Search for the cell housing the specified text and yield its [X, Y] center coordinate. 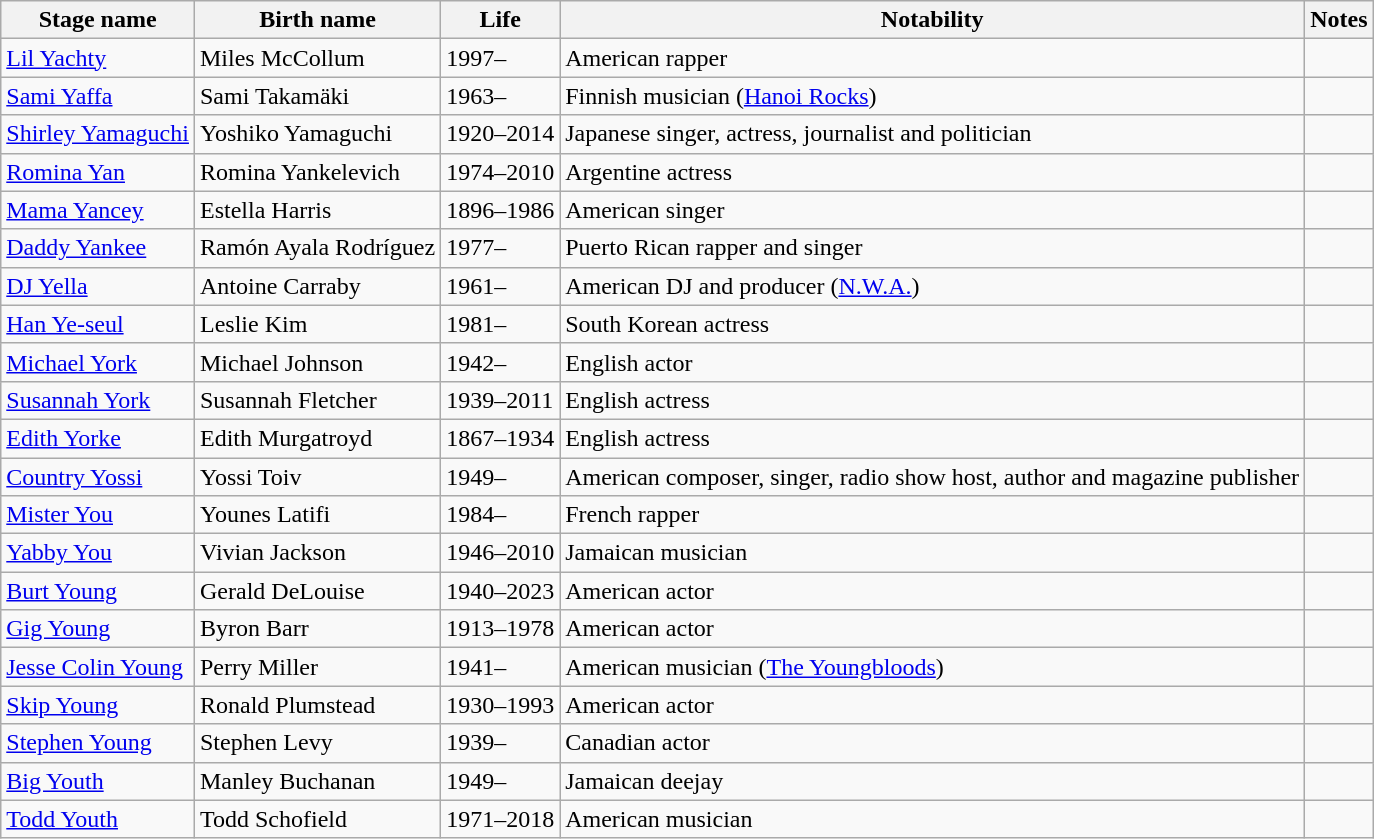
Notes [1339, 20]
Birth name [317, 20]
Susannah Fletcher [317, 400]
Stephen Young [98, 743]
1981– [500, 324]
English actor [932, 362]
Leslie Kim [317, 324]
1984– [500, 515]
Mama Yancey [98, 210]
Younes Latifi [317, 515]
Yossi Toiv [317, 477]
Life [500, 20]
American musician [932, 819]
Country Yossi [98, 477]
1896–1986 [500, 210]
Todd Schofield [317, 819]
1930–1993 [500, 705]
Perry Miller [317, 667]
Finnish musician (Hanoi Rocks) [932, 96]
1942– [500, 362]
Big Youth [98, 781]
Susannah York [98, 400]
Miles McCollum [317, 58]
1997– [500, 58]
1977– [500, 248]
Stage name [98, 20]
Antoine Carraby [317, 286]
Japanese singer, actress, journalist and politician [932, 134]
Jamaican deejay [932, 781]
1920–2014 [500, 134]
Yabby You [98, 553]
American singer [932, 210]
Vivian Jackson [317, 553]
1971–2018 [500, 819]
Gerald DeLouise [317, 591]
Daddy Yankee [98, 248]
Skip Young [98, 705]
American musician (The Youngbloods) [932, 667]
Lil Yachty [98, 58]
American composer, singer, radio show host, author and magazine publisher [932, 477]
Han Ye-seul [98, 324]
Romina Yan [98, 172]
Ronald Plumstead [317, 705]
Mister You [98, 515]
American rapper [932, 58]
Yoshiko Yamaguchi [317, 134]
Romina Yankelevich [317, 172]
Edith Yorke [98, 438]
Byron Barr [317, 629]
Gig Young [98, 629]
Stephen Levy [317, 743]
1939–2011 [500, 400]
Argentine actress [932, 172]
Manley Buchanan [317, 781]
South Korean actress [932, 324]
Ramón Ayala Rodríguez [317, 248]
Puerto Rican rapper and singer [932, 248]
1963– [500, 96]
Sami Takamäki [317, 96]
1961– [500, 286]
Todd Youth [98, 819]
Notability [932, 20]
Estella Harris [317, 210]
1974–2010 [500, 172]
DJ Yella [98, 286]
1867–1934 [500, 438]
1913–1978 [500, 629]
1946–2010 [500, 553]
1941– [500, 667]
1940–2023 [500, 591]
Michael Johnson [317, 362]
Burt Young [98, 591]
Jamaican musician [932, 553]
Sami Yaffa [98, 96]
Edith Murgatroyd [317, 438]
Michael York [98, 362]
Canadian actor [932, 743]
Shirley Yamaguchi [98, 134]
1939– [500, 743]
Jesse Colin Young [98, 667]
French rapper [932, 515]
American DJ and producer (N.W.A.) [932, 286]
